Capture the cell that displays the provided text and extract its (X, Y) central coordinate. 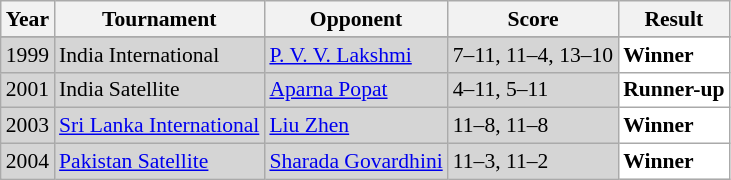
India International (159, 55)
Liu Zhen (356, 126)
Runner-up (674, 90)
1999 (28, 55)
7–11, 11–4, 13–10 (533, 55)
P. V. V. Lakshmi (356, 55)
Pakistan Satellite (159, 162)
Score (533, 19)
4–11, 5–11 (533, 90)
Year (28, 19)
Opponent (356, 19)
Aparna Popat (356, 90)
2004 (28, 162)
2001 (28, 90)
11–8, 11–8 (533, 126)
Result (674, 19)
2003 (28, 126)
India Satellite (159, 90)
Sharada Govardhini (356, 162)
Tournament (159, 19)
11–3, 11–2 (533, 162)
Sri Lanka International (159, 126)
